Extract the (X, Y) coordinate from the center of the cell holding the provided text.  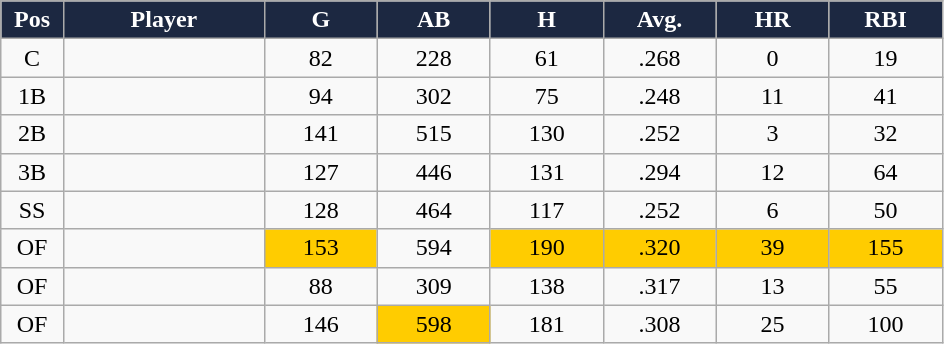
64 (886, 172)
Player (164, 20)
55 (886, 286)
Avg. (660, 20)
302 (434, 96)
117 (546, 210)
H (546, 20)
515 (434, 134)
446 (434, 172)
309 (434, 286)
1B (32, 96)
41 (886, 96)
598 (434, 324)
AB (434, 20)
C (32, 58)
127 (320, 172)
146 (320, 324)
SS (32, 210)
RBI (886, 20)
75 (546, 96)
.317 (660, 286)
11 (772, 96)
.320 (660, 248)
100 (886, 324)
.308 (660, 324)
0 (772, 58)
131 (546, 172)
HR (772, 20)
181 (546, 324)
128 (320, 210)
.294 (660, 172)
82 (320, 58)
Pos (32, 20)
25 (772, 324)
12 (772, 172)
2B (32, 134)
3 (772, 134)
.268 (660, 58)
13 (772, 286)
153 (320, 248)
39 (772, 248)
138 (546, 286)
594 (434, 248)
88 (320, 286)
32 (886, 134)
G (320, 20)
155 (886, 248)
190 (546, 248)
228 (434, 58)
19 (886, 58)
94 (320, 96)
464 (434, 210)
50 (886, 210)
6 (772, 210)
3B (32, 172)
.248 (660, 96)
141 (320, 134)
130 (546, 134)
61 (546, 58)
